Search for the cell housing the specified text and yield its (X, Y) center coordinate. 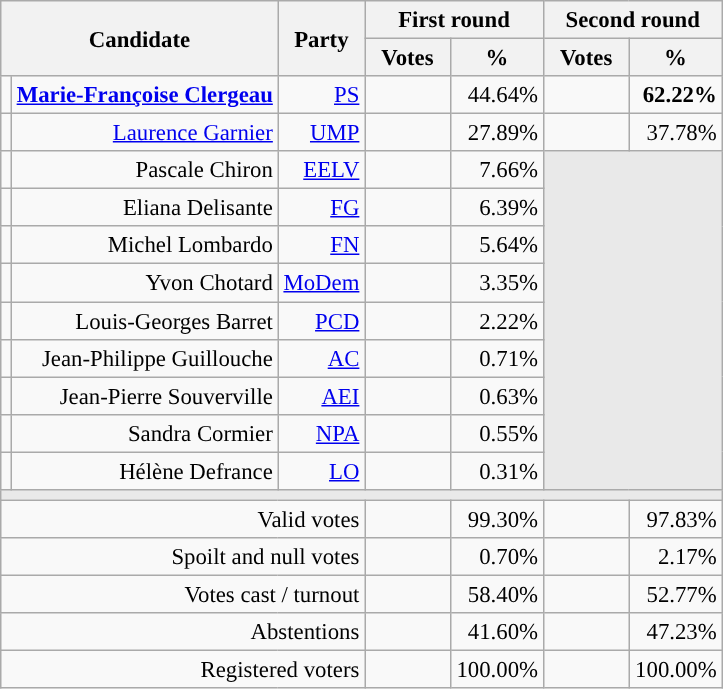
Votes cast / turnout (183, 594)
Second round (632, 20)
7.66% (496, 170)
Jean-Pierre Souverville (144, 396)
0.71% (496, 358)
LO (322, 471)
Hélène Defrance (144, 471)
Registered voters (183, 670)
0.63% (496, 396)
5.64% (496, 245)
Michel Lombardo (144, 245)
AC (322, 358)
Sandra Cormier (144, 433)
EELV (322, 170)
6.39% (496, 208)
AEI (322, 396)
99.30% (496, 519)
Jean-Philippe Guillouche (144, 358)
0.70% (496, 557)
UMP (322, 133)
Candidate (140, 38)
MoDem (322, 283)
Valid votes (183, 519)
52.77% (676, 594)
2.22% (496, 321)
Laurence Garnier (144, 133)
Pascale Chiron (144, 170)
0.55% (496, 433)
Louis-Georges Barret (144, 321)
Party (322, 38)
58.40% (496, 594)
37.78% (676, 133)
Eliana Delisante (144, 208)
PCD (322, 321)
3.35% (496, 283)
Spoilt and null votes (183, 557)
0.31% (496, 471)
2.17% (676, 557)
41.60% (496, 632)
97.83% (676, 519)
44.64% (496, 95)
Yvon Chotard (144, 283)
62.22% (676, 95)
NPA (322, 433)
First round (454, 20)
47.23% (676, 632)
Marie-Françoise Clergeau (144, 95)
Abstentions (183, 632)
FG (322, 208)
27.89% (496, 133)
PS (322, 95)
FN (322, 245)
